Detect which cell encompasses the target text, then output its [x, y] center coordinate. 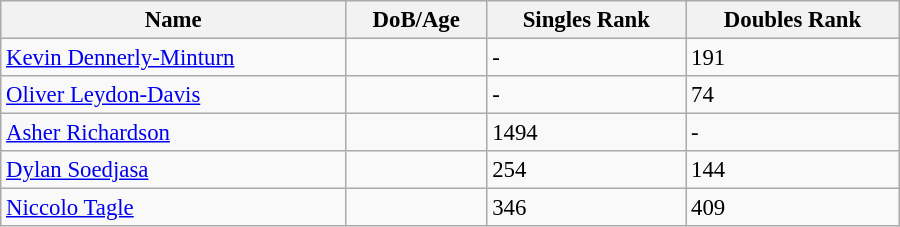
254 [586, 170]
Dylan Soedjasa [174, 170]
Niccolo Tagle [174, 208]
Kevin Dennerly-Minturn [174, 58]
Doubles Rank [793, 20]
346 [586, 208]
409 [793, 208]
DoB/Age [416, 20]
Singles Rank [586, 20]
Name [174, 20]
74 [793, 95]
1494 [586, 133]
144 [793, 170]
Asher Richardson [174, 133]
Oliver Leydon-Davis [174, 95]
191 [793, 58]
